Find where the given text appears and provide that cell's center as (X, Y) coordinate. 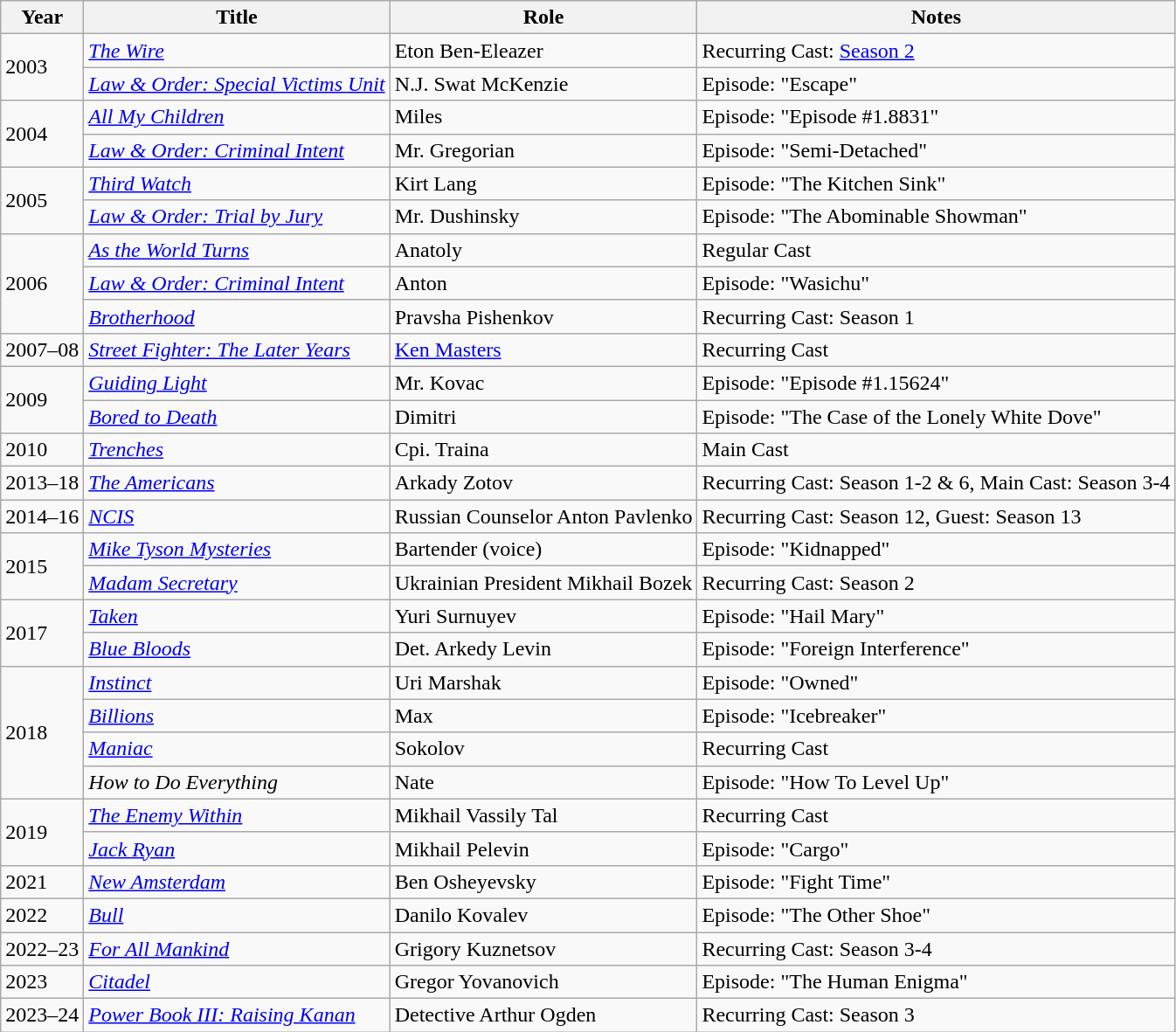
Miles (543, 117)
Det. Arkedy Levin (543, 649)
Episode: "Fight Time" (937, 882)
Notes (937, 17)
Episode: "The Other Shoe" (937, 915)
2022 (42, 915)
Max (543, 716)
Pravsha Pishenkov (543, 316)
Blue Bloods (237, 649)
For All Mankind (237, 948)
Detective Arthur Ogden (543, 1015)
Bull (237, 915)
Episode: "The Abominable Showman" (937, 217)
Episode: "Owned" (937, 682)
2014–16 (42, 516)
As the World Turns (237, 250)
Law & Order: Trial by Jury (237, 217)
Role (543, 17)
Episode: "Semi-Detached" (937, 150)
Grigory Kuznetsov (543, 948)
2018 (42, 732)
Episode: "Cargo" (937, 848)
Episode: "Icebreaker" (937, 716)
Mike Tyson Mysteries (237, 550)
Ben Osheyevsky (543, 882)
Sokolov (543, 749)
Citadel (237, 982)
Episode: "Wasichu" (937, 283)
2010 (42, 450)
2004 (42, 134)
Maniac (237, 749)
Jack Ryan (237, 848)
Episode: "Escape" (937, 84)
2007–08 (42, 350)
2022–23 (42, 948)
2023–24 (42, 1015)
Episode: "Foreign Interference" (937, 649)
Episode: "The Human Enigma" (937, 982)
Street Fighter: The Later Years (237, 350)
Eton Ben-Eleazer (543, 51)
Episode: "Episode #1.8831" (937, 117)
Billions (237, 716)
2005 (42, 200)
Taken (237, 616)
2019 (42, 832)
Ken Masters (543, 350)
Uri Marshak (543, 682)
Episode: "How To Level Up" (937, 782)
Mr. Gregorian (543, 150)
Gregor Yovanovich (543, 982)
All My Children (237, 117)
Russian Counselor Anton Pavlenko (543, 516)
Recurring Cast: Season 12, Guest: Season 13 (937, 516)
The Wire (237, 51)
Bartender (voice) (543, 550)
2021 (42, 882)
Anton (543, 283)
Law & Order: Special Victims Unit (237, 84)
Main Cast (937, 450)
Yuri Surnuyev (543, 616)
2015 (42, 566)
Nate (543, 782)
2006 (42, 283)
The Enemy Within (237, 815)
2009 (42, 399)
Power Book III: Raising Kanan (237, 1015)
Dimitri (543, 417)
Year (42, 17)
Madam Secretary (237, 583)
Recurring Cast: Season 1 (937, 316)
New Amsterdam (237, 882)
Third Watch (237, 184)
Cpi. Traina (543, 450)
Recurring Cast: Season 3-4 (937, 948)
Instinct (237, 682)
Mr. Dushinsky (543, 217)
Guiding Light (237, 383)
Anatoly (543, 250)
2013–18 (42, 483)
Mr. Kovac (543, 383)
Recurring Cast: Season 3 (937, 1015)
Ukrainian President Mikhail Bozek (543, 583)
NCIS (237, 516)
N.J. Swat McKenzie (543, 84)
Episode: "Hail Mary" (937, 616)
How to Do Everything (237, 782)
Episode: "Kidnapped" (937, 550)
Kirt Lang (543, 184)
The Americans (237, 483)
Regular Cast (937, 250)
2003 (42, 67)
Episode: "Episode #1.15624" (937, 383)
Title (237, 17)
Bored to Death (237, 417)
Mikhail Vassily Tal (543, 815)
Episode: "The Case of the Lonely White Dove" (937, 417)
Trenches (237, 450)
Episode: "The Kitchen Sink" (937, 184)
2023 (42, 982)
Brotherhood (237, 316)
Mikhail Pelevin (543, 848)
Recurring Cast: Season 1-2 & 6, Main Cast: Season 3-4 (937, 483)
Danilo Kovalev (543, 915)
Arkady Zotov (543, 483)
2017 (42, 633)
